Pinpoint the cell where the given text exists, returning its [X, Y] midpoint coordinate. 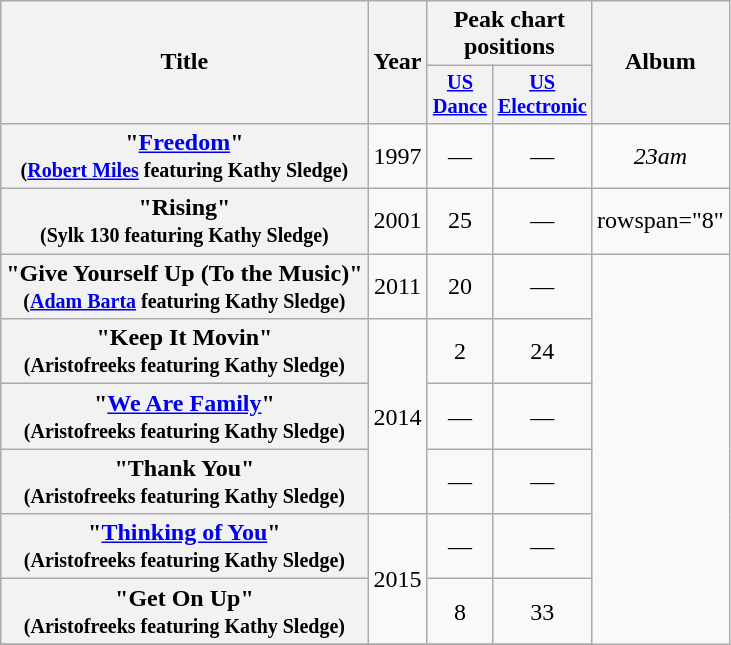
"Keep It Movin"(Aristofreeks featuring Kathy Sledge) [184, 352]
"Give Yourself Up (To the Music)"(Adam Barta featuring Kathy Sledge) [184, 286]
24 [542, 352]
2001 [398, 222]
"Thank You"(Aristofreeks featuring Kathy Sledge) [184, 482]
US Dance [460, 95]
23am [661, 156]
"Rising"(Sylk 130 featuring Kathy Sledge) [184, 222]
Peak chart positions [510, 34]
1997 [398, 156]
2014 [398, 416]
20 [460, 286]
2 [460, 352]
Title [184, 62]
25 [460, 222]
Year [398, 62]
Album [661, 62]
"Get On Up"(Aristofreeks featuring Kathy Sledge) [184, 612]
2011 [398, 286]
"We Are Family"(Aristofreeks featuring Kathy Sledge) [184, 416]
"Thinking of You"(Aristofreeks featuring Kathy Sledge) [184, 546]
"Freedom"(Robert Miles featuring Kathy Sledge) [184, 156]
33 [542, 612]
US Electronic [542, 95]
8 [460, 612]
rowspan="8" [661, 222]
2015 [398, 579]
